Search for the cell housing the specified text and yield its [x, y] center coordinate. 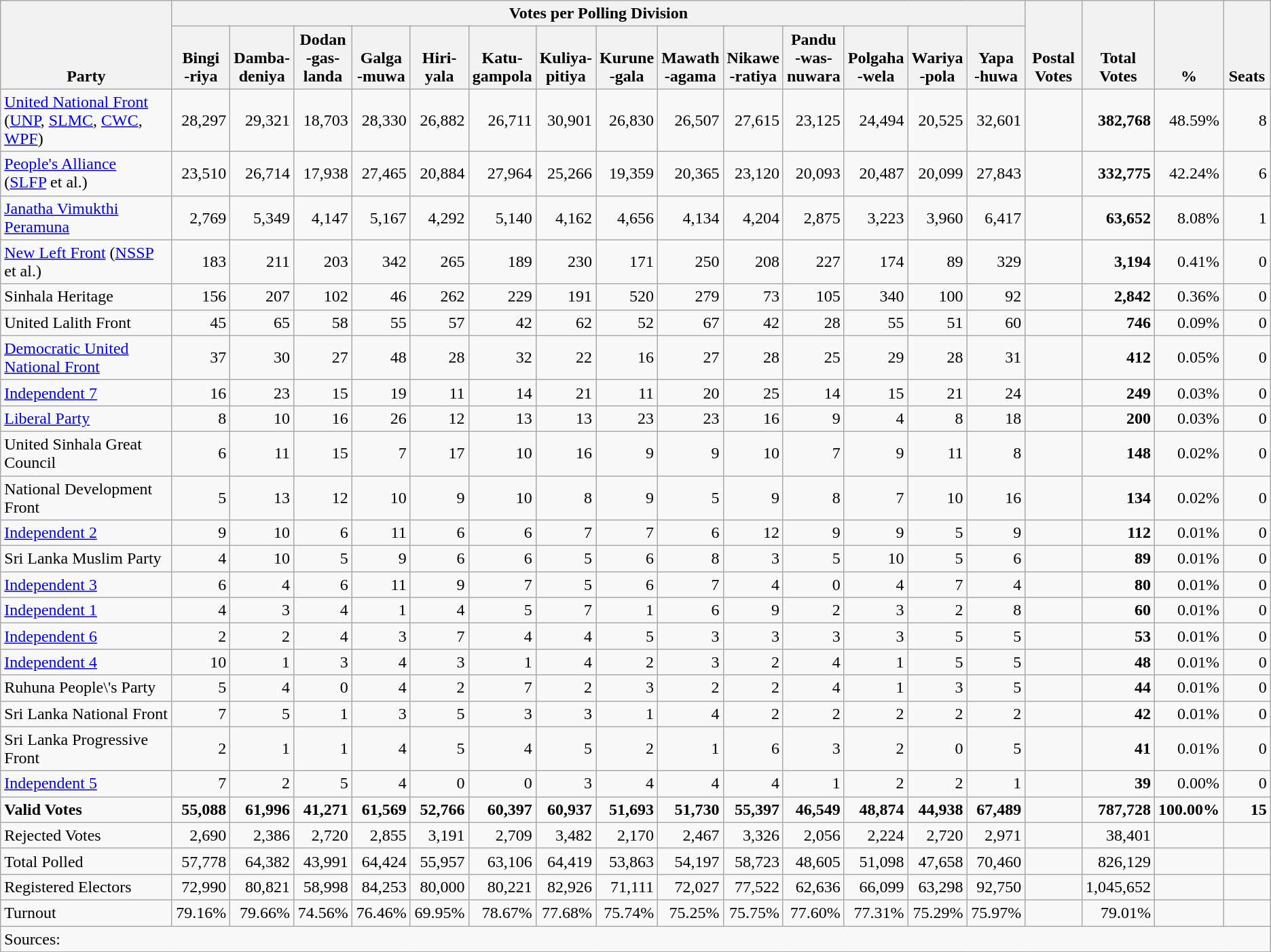
37 [201, 357]
51 [937, 323]
2,769 [201, 217]
Registered Electors [86, 887]
19 [381, 392]
Rejected Votes [86, 835]
4,292 [439, 217]
29,321 [262, 120]
Katu-gampola [502, 58]
Total Votes [1118, 45]
53 [1118, 636]
Sri Lanka Progressive Front [86, 748]
77.68% [566, 913]
787,728 [1118, 809]
Yapa-huwa [996, 58]
Independent 3 [86, 585]
80,000 [439, 887]
53,863 [627, 861]
342 [381, 262]
Sources: [635, 939]
43,991 [323, 861]
207 [262, 297]
Kuliya-pitiya [566, 58]
67,489 [996, 809]
746 [1118, 323]
77,522 [753, 887]
174 [876, 262]
32 [502, 357]
134 [1118, 497]
39 [1118, 784]
United National Front(UNP, SLMC, CWC, WPF) [86, 120]
62 [566, 323]
Wariya-pola [937, 58]
63,652 [1118, 217]
Liberal Party [86, 418]
75.75% [753, 913]
189 [502, 262]
156 [201, 297]
61,569 [381, 809]
23,120 [753, 174]
1,045,652 [1118, 887]
20,884 [439, 174]
Nikawe-ratiya [753, 58]
262 [439, 297]
45 [201, 323]
55,397 [753, 809]
46,549 [813, 809]
Total Polled [86, 861]
Mawath-agama [690, 58]
4,147 [323, 217]
211 [262, 262]
17,938 [323, 174]
20,487 [876, 174]
57,778 [201, 861]
55,957 [439, 861]
65 [262, 323]
30 [262, 357]
2,467 [690, 835]
77.60% [813, 913]
75.74% [627, 913]
3,194 [1118, 262]
27,843 [996, 174]
3,326 [753, 835]
80,221 [502, 887]
Independent 7 [86, 392]
Hiri-yala [439, 58]
203 [323, 262]
Turnout [86, 913]
58,998 [323, 887]
48.59% [1188, 120]
80,821 [262, 887]
0.41% [1188, 262]
70,460 [996, 861]
2,842 [1118, 297]
72,990 [201, 887]
26,507 [690, 120]
Party [86, 45]
2,224 [876, 835]
57 [439, 323]
66,099 [876, 887]
26,714 [262, 174]
27,615 [753, 120]
92 [996, 297]
63,298 [937, 887]
Ruhuna People\'s Party [86, 688]
4,134 [690, 217]
3,191 [439, 835]
230 [566, 262]
30,901 [566, 120]
92,750 [996, 887]
227 [813, 262]
Votes per Polling Division [599, 14]
Kurune-gala [627, 58]
5,140 [502, 217]
2,709 [502, 835]
0.36% [1188, 297]
5,167 [381, 217]
80 [1118, 585]
191 [566, 297]
17 [439, 454]
26,882 [439, 120]
51,730 [690, 809]
265 [439, 262]
51,098 [876, 861]
58 [323, 323]
Democratic United National Front [86, 357]
75.97% [996, 913]
69.95% [439, 913]
340 [876, 297]
8.08% [1188, 217]
84,253 [381, 887]
Galga-muwa [381, 58]
Pandu-was-nuwara [813, 58]
20,093 [813, 174]
60,397 [502, 809]
5,349 [262, 217]
Polgaha-wela [876, 58]
28,297 [201, 120]
26,711 [502, 120]
6,417 [996, 217]
Sinhala Heritage [86, 297]
63,106 [502, 861]
54,197 [690, 861]
26,830 [627, 120]
76.46% [381, 913]
2,386 [262, 835]
Seats [1247, 45]
48,874 [876, 809]
71,111 [627, 887]
208 [753, 262]
3,960 [937, 217]
61,996 [262, 809]
47,658 [937, 861]
People's Alliance(SLFP et al.) [86, 174]
332,775 [1118, 174]
77.31% [876, 913]
82,926 [566, 887]
249 [1118, 392]
Independent 2 [86, 533]
PostalVotes [1054, 45]
51,693 [627, 809]
279 [690, 297]
0.09% [1188, 323]
4,656 [627, 217]
2,170 [627, 835]
New Left Front (NSSP et al.) [86, 262]
27,465 [381, 174]
27,964 [502, 174]
148 [1118, 454]
Independent 6 [86, 636]
229 [502, 297]
67 [690, 323]
74.56% [323, 913]
100.00% [1188, 809]
2,690 [201, 835]
19,359 [627, 174]
Sri Lanka Muslim Party [86, 559]
250 [690, 262]
18,703 [323, 120]
23,510 [201, 174]
64,382 [262, 861]
100 [937, 297]
22 [566, 357]
183 [201, 262]
826,129 [1118, 861]
64,419 [566, 861]
3,482 [566, 835]
Sri Lanka National Front [86, 714]
72,027 [690, 887]
National Development Front [86, 497]
48,605 [813, 861]
200 [1118, 418]
58,723 [753, 861]
20 [690, 392]
73 [753, 297]
382,768 [1118, 120]
2,875 [813, 217]
44 [1118, 688]
26 [381, 418]
171 [627, 262]
102 [323, 297]
United Sinhala Great Council [86, 454]
52 [627, 323]
32,601 [996, 120]
18 [996, 418]
46 [381, 297]
% [1188, 45]
20,365 [690, 174]
Independent 5 [86, 784]
28,330 [381, 120]
United Lalith Front [86, 323]
Dodan-gas-landa [323, 58]
75.25% [690, 913]
75.29% [937, 913]
0.00% [1188, 784]
79.16% [201, 913]
25,266 [566, 174]
Janatha Vimukthi Peramuna [86, 217]
79.66% [262, 913]
Independent 1 [86, 610]
412 [1118, 357]
20,099 [937, 174]
24,494 [876, 120]
4,162 [566, 217]
44,938 [937, 809]
Valid Votes [86, 809]
23,125 [813, 120]
0.05% [1188, 357]
2,971 [996, 835]
55,088 [201, 809]
105 [813, 297]
78.67% [502, 913]
Damba-deniya [262, 58]
60,937 [566, 809]
42.24% [1188, 174]
79.01% [1118, 913]
520 [627, 297]
29 [876, 357]
2,855 [381, 835]
Independent 4 [86, 662]
20,525 [937, 120]
24 [996, 392]
Bingi-riya [201, 58]
31 [996, 357]
3,223 [876, 217]
4,204 [753, 217]
41,271 [323, 809]
62,636 [813, 887]
38,401 [1118, 835]
64,424 [381, 861]
112 [1118, 533]
329 [996, 262]
52,766 [439, 809]
41 [1118, 748]
2,056 [813, 835]
